Scan for the cell matching the given text and deliver its [X, Y] coordinate at center. 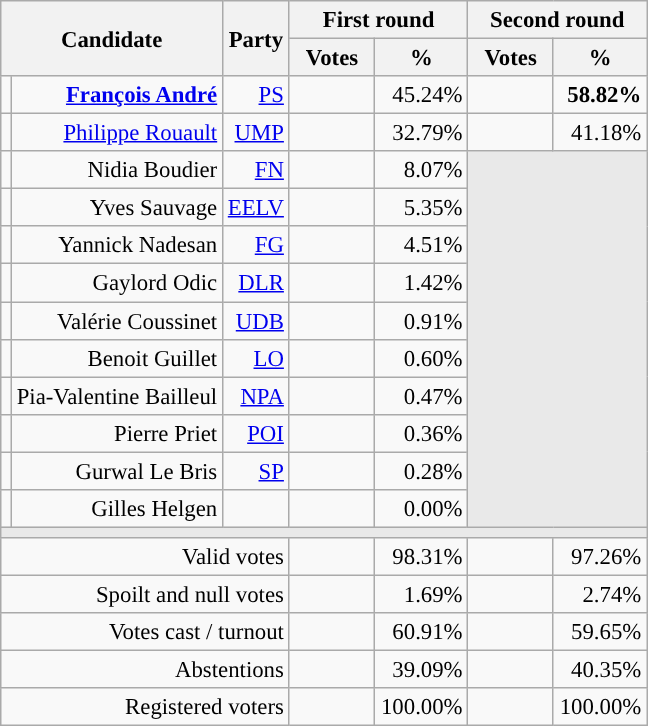
Spoilt and null votes [145, 594]
0.28% [422, 471]
FN [256, 170]
5.35% [422, 208]
SP [256, 471]
LO [256, 358]
1.69% [422, 594]
Registered voters [145, 707]
Valid votes [145, 557]
UMP [256, 133]
0.00% [422, 509]
0.91% [422, 321]
POI [256, 433]
97.26% [600, 557]
0.47% [422, 396]
Valérie Coussinet [116, 321]
Yves Sauvage [116, 208]
Gaylord Odic [116, 283]
Pierre Priet [116, 433]
Pia-Valentine Bailleul [116, 396]
Votes cast / turnout [145, 632]
Benoit Guillet [116, 358]
Gilles Helgen [116, 509]
39.09% [422, 670]
DLR [256, 283]
First round [378, 20]
1.42% [422, 283]
8.07% [422, 170]
98.31% [422, 557]
PS [256, 95]
0.60% [422, 358]
4.51% [422, 245]
2.74% [600, 594]
Second round [558, 20]
58.82% [600, 95]
FG [256, 245]
40.35% [600, 670]
NPA [256, 396]
59.65% [600, 632]
EELV [256, 208]
Nidia Boudier [116, 170]
Philippe Rouault [116, 133]
32.79% [422, 133]
Candidate [112, 38]
41.18% [600, 133]
UDB [256, 321]
Abstentions [145, 670]
45.24% [422, 95]
François André [116, 95]
60.91% [422, 632]
Gurwal Le Bris [116, 471]
0.36% [422, 433]
Party [256, 38]
Yannick Nadesan [116, 245]
